Return (X, Y) of the center of cell containing provided text 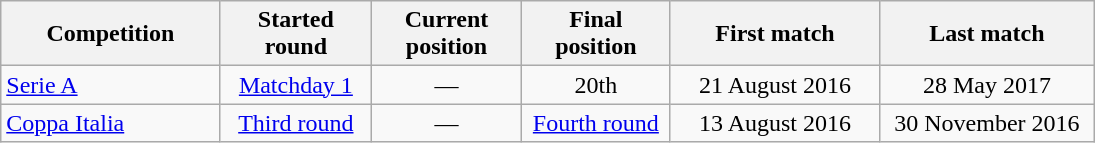
Third round (296, 123)
13 August 2016 (774, 123)
Started round (296, 34)
28 May 2017 (988, 85)
Last match (988, 34)
30 November 2016 (988, 123)
Fourth round (596, 123)
21 August 2016 (774, 85)
Competition (110, 34)
Coppa Italia (110, 123)
Current position (447, 34)
Matchday 1 (296, 85)
20th (596, 85)
First match (774, 34)
Final position (596, 34)
Serie A (110, 85)
